Capture the cell that displays the provided text and extract its [X, Y] central coordinate. 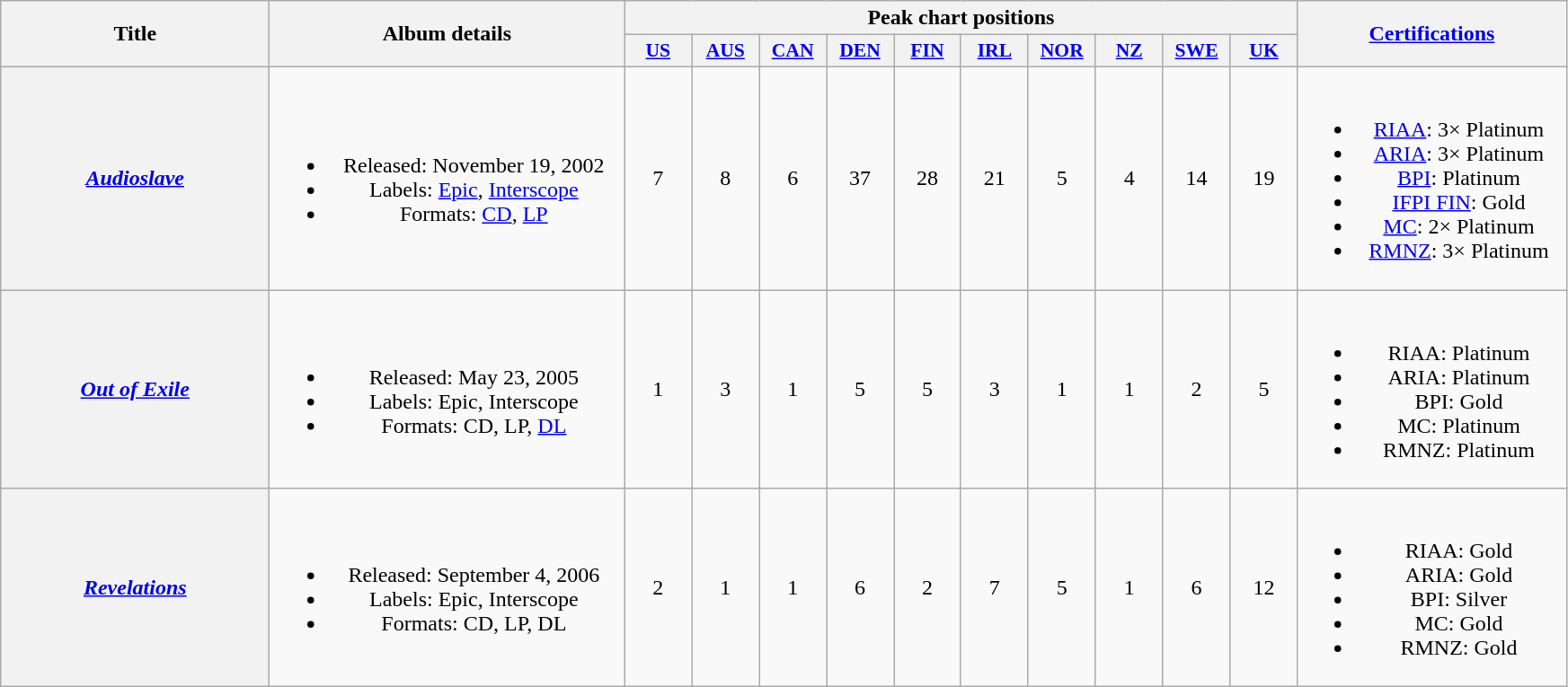
8 [726, 178]
21 [994, 178]
AUS [726, 51]
12 [1263, 587]
Revelations [135, 587]
NZ [1129, 51]
US [658, 51]
Released: November 19, 2002Labels: Epic, InterscopeFormats: CD, LP [447, 178]
NOR [1062, 51]
FIN [927, 51]
4 [1129, 178]
Released: May 23, 2005Labels: Epic, InterscopeFormats: CD, LP, DL [447, 388]
IRL [994, 51]
RIAA: 3× PlatinumARIA: 3× PlatinumBPI: PlatinumIFPI FIN: GoldMC: 2× PlatinumRMNZ: 3× Platinum [1432, 178]
Peak chart positions [961, 18]
Out of Exile [135, 388]
19 [1263, 178]
DEN [861, 51]
CAN [793, 51]
Title [135, 34]
Album details [447, 34]
Audioslave [135, 178]
SWE [1197, 51]
RIAA: GoldARIA: GoldBPI: SilverMC: GoldRMNZ: Gold [1432, 587]
UK [1263, 51]
RIAA: PlatinumARIA: PlatinumBPI: GoldMC: PlatinumRMNZ: Platinum [1432, 388]
Released: September 4, 2006Labels: Epic, InterscopeFormats: CD, LP, DL [447, 587]
Certifications [1432, 34]
14 [1197, 178]
37 [861, 178]
28 [927, 178]
